Determine the (X, Y) coordinate at the center of the cell enclosing the given text.  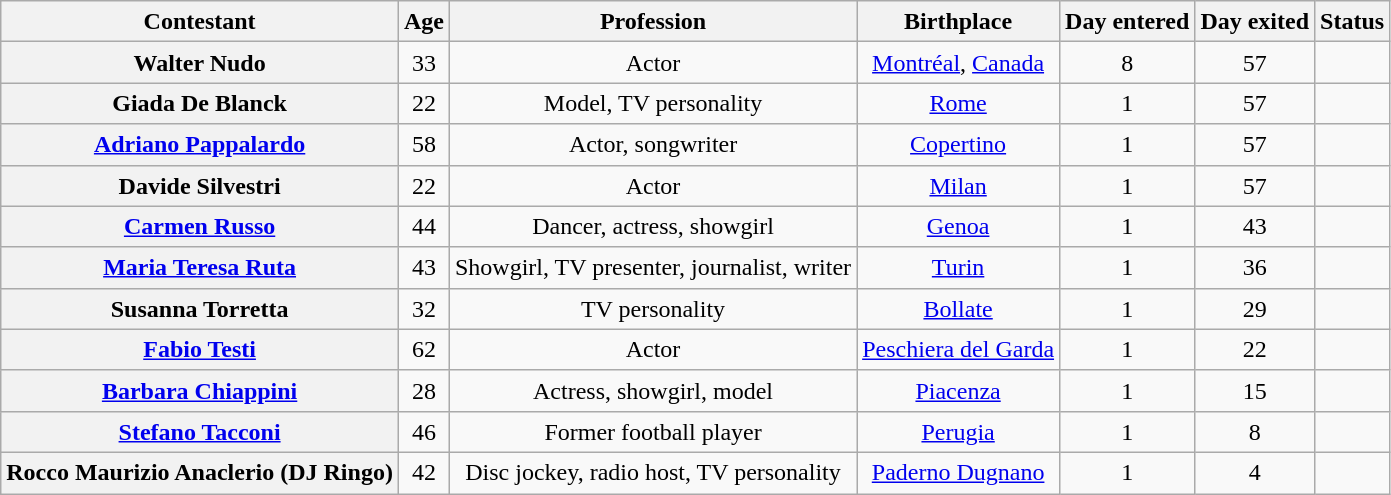
Piacenza (958, 390)
Profession (652, 22)
Model, TV personality (652, 104)
28 (424, 390)
Giada De Blanck (200, 104)
Status (1352, 22)
Actress, showgirl, model (652, 390)
Dancer, actress, showgirl (652, 226)
62 (424, 350)
Contestant (200, 22)
Genoa (958, 226)
Peschiera del Garda (958, 350)
TV personality (652, 308)
42 (424, 472)
Rome (958, 104)
29 (1255, 308)
Davide Silvestri (200, 186)
Copertino (958, 144)
Former football player (652, 432)
58 (424, 144)
Turin (958, 268)
Barbara Chiappini (200, 390)
Paderno Dugnano (958, 472)
Montréal, Canada (958, 62)
Day entered (1128, 22)
Rocco Maurizio Anaclerio (DJ Ringo) (200, 472)
Perugia (958, 432)
36 (1255, 268)
Disc jockey, radio host, TV personality (652, 472)
Susanna Torretta (200, 308)
46 (424, 432)
44 (424, 226)
Maria Teresa Ruta (200, 268)
Age (424, 22)
32 (424, 308)
Walter Nudo (200, 62)
Day exited (1255, 22)
Fabio Testi (200, 350)
Birthplace (958, 22)
Actor, songwriter (652, 144)
15 (1255, 390)
Milan (958, 186)
33 (424, 62)
Showgirl, TV presenter, journalist, writer (652, 268)
4 (1255, 472)
Stefano Tacconi (200, 432)
Carmen Russo (200, 226)
Bollate (958, 308)
Adriano Pappalardo (200, 144)
